Find where the given text appears and provide that cell's center as (X, Y) coordinate. 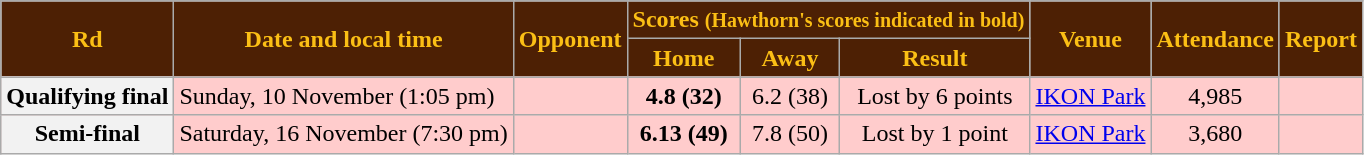
Date and local time (344, 39)
Saturday, 16 November (7:30 pm) (344, 134)
Scores (Hawthorn's scores indicated in bold) (828, 20)
3,680 (1215, 134)
Semi-final (88, 134)
Sunday, 10 November (1:05 pm) (344, 96)
Lost by 6 points (935, 96)
6.13 (49) (684, 134)
Venue (1090, 39)
Lost by 1 point (935, 134)
Home (684, 58)
Qualifying final (88, 96)
Rd (88, 39)
Opponent (570, 39)
Report (1320, 39)
4,985 (1215, 96)
Attendance (1215, 39)
6.2 (38) (790, 96)
Away (790, 58)
4.8 (32) (684, 96)
7.8 (50) (790, 134)
Result (935, 58)
